Detect which cell encompasses the target text, then output its (x, y) center coordinate. 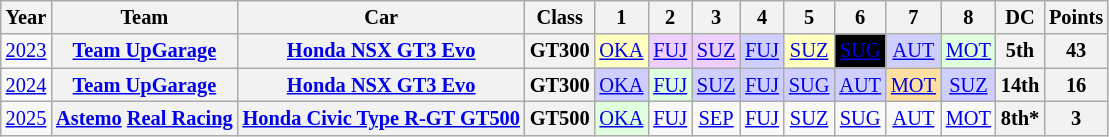
GT500 (560, 118)
16 (1076, 85)
5 (809, 17)
7 (914, 17)
Astemo Real Racing (144, 118)
Team (144, 17)
2024 (26, 85)
2025 (26, 118)
Points (1076, 17)
DC (1020, 17)
6 (860, 17)
5th (1020, 51)
Honda Civic Type R-GT GT500 (382, 118)
4 (762, 17)
Car (382, 17)
14th (1020, 85)
1 (622, 17)
8th* (1020, 118)
Class (560, 17)
2023 (26, 51)
Year (26, 17)
43 (1076, 51)
SEP (716, 118)
8 (968, 17)
2 (670, 17)
